From the cell containing the given text, extract its center point as [X, Y] coordinate. 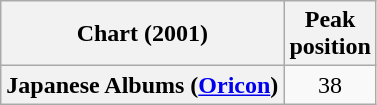
Peakposition [330, 34]
38 [330, 85]
Japanese Albums (Oricon) [142, 85]
Chart (2001) [142, 34]
